Return (X, Y) of the center of cell containing provided text 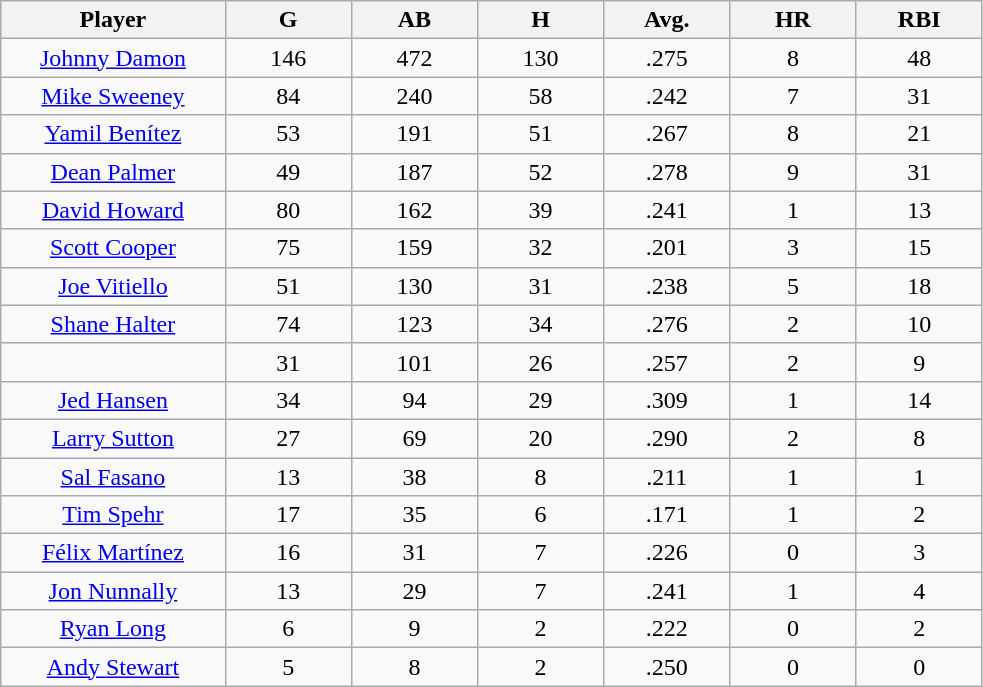
39 (540, 210)
.171 (667, 515)
17 (288, 515)
.275 (667, 58)
15 (919, 248)
38 (414, 477)
58 (540, 96)
Mike Sweeney (113, 96)
10 (919, 324)
Scott Cooper (113, 248)
.238 (667, 286)
Jed Hansen (113, 400)
32 (540, 248)
69 (414, 438)
David Howard (113, 210)
94 (414, 400)
21 (919, 134)
20 (540, 438)
.309 (667, 400)
Johnny Damon (113, 58)
.222 (667, 629)
AB (414, 20)
Player (113, 20)
Tim Spehr (113, 515)
G (288, 20)
35 (414, 515)
.226 (667, 553)
26 (540, 362)
HR (793, 20)
H (540, 20)
53 (288, 134)
RBI (919, 20)
27 (288, 438)
Jon Nunnally (113, 591)
49 (288, 172)
Shane Halter (113, 324)
.290 (667, 438)
Joe Vitiello (113, 286)
.278 (667, 172)
14 (919, 400)
123 (414, 324)
Yamil Benítez (113, 134)
Sal Fasano (113, 477)
16 (288, 553)
Larry Sutton (113, 438)
.257 (667, 362)
.276 (667, 324)
Félix Martínez (113, 553)
84 (288, 96)
48 (919, 58)
.250 (667, 667)
4 (919, 591)
74 (288, 324)
52 (540, 172)
Ryan Long (113, 629)
187 (414, 172)
101 (414, 362)
Andy Stewart (113, 667)
146 (288, 58)
75 (288, 248)
240 (414, 96)
162 (414, 210)
.267 (667, 134)
.201 (667, 248)
18 (919, 286)
191 (414, 134)
.211 (667, 477)
.242 (667, 96)
Avg. (667, 20)
472 (414, 58)
159 (414, 248)
Dean Palmer (113, 172)
80 (288, 210)
